Extract the [x, y] coordinate from the center of the cell holding the provided text.  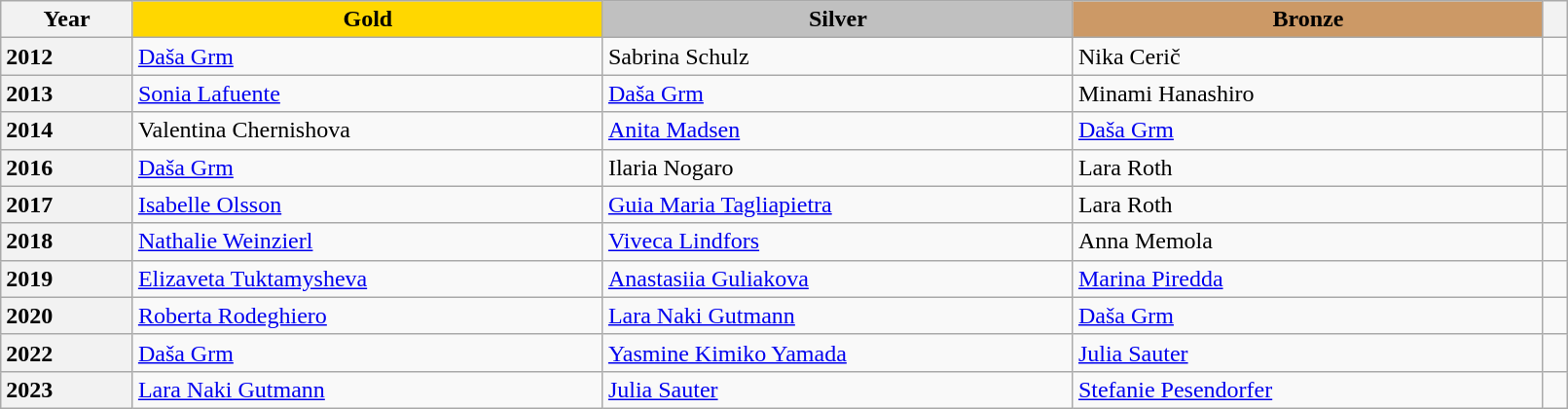
Anna Memola [1308, 242]
2022 [67, 353]
Viveca Lindfors [837, 242]
2018 [67, 242]
Anita Madsen [837, 130]
Minami Hanashiro [1308, 93]
Elizaveta Tuktamysheva [368, 279]
Marina Piredda [1308, 279]
2019 [67, 279]
Bronze [1308, 19]
Sonia Lafuente [368, 93]
Valentina Chernishova [368, 130]
Silver [837, 19]
Ilaria Nogaro [837, 167]
2020 [67, 316]
2017 [67, 204]
Stefanie Pesendorfer [1308, 390]
2023 [67, 390]
2013 [67, 93]
2016 [67, 167]
Roberta Rodeghiero [368, 316]
Year [67, 19]
Isabelle Olsson [368, 204]
Nathalie Weinzierl [368, 242]
Sabrina Schulz [837, 56]
2014 [67, 130]
Yasmine Kimiko Yamada [837, 353]
Anastasiia Guliakova [837, 279]
Guia Maria Tagliapietra [837, 204]
Gold [368, 19]
Nika Cerič [1308, 56]
2012 [67, 56]
